Output the [X, Y] coordinate of the center of the cell containing the given text.  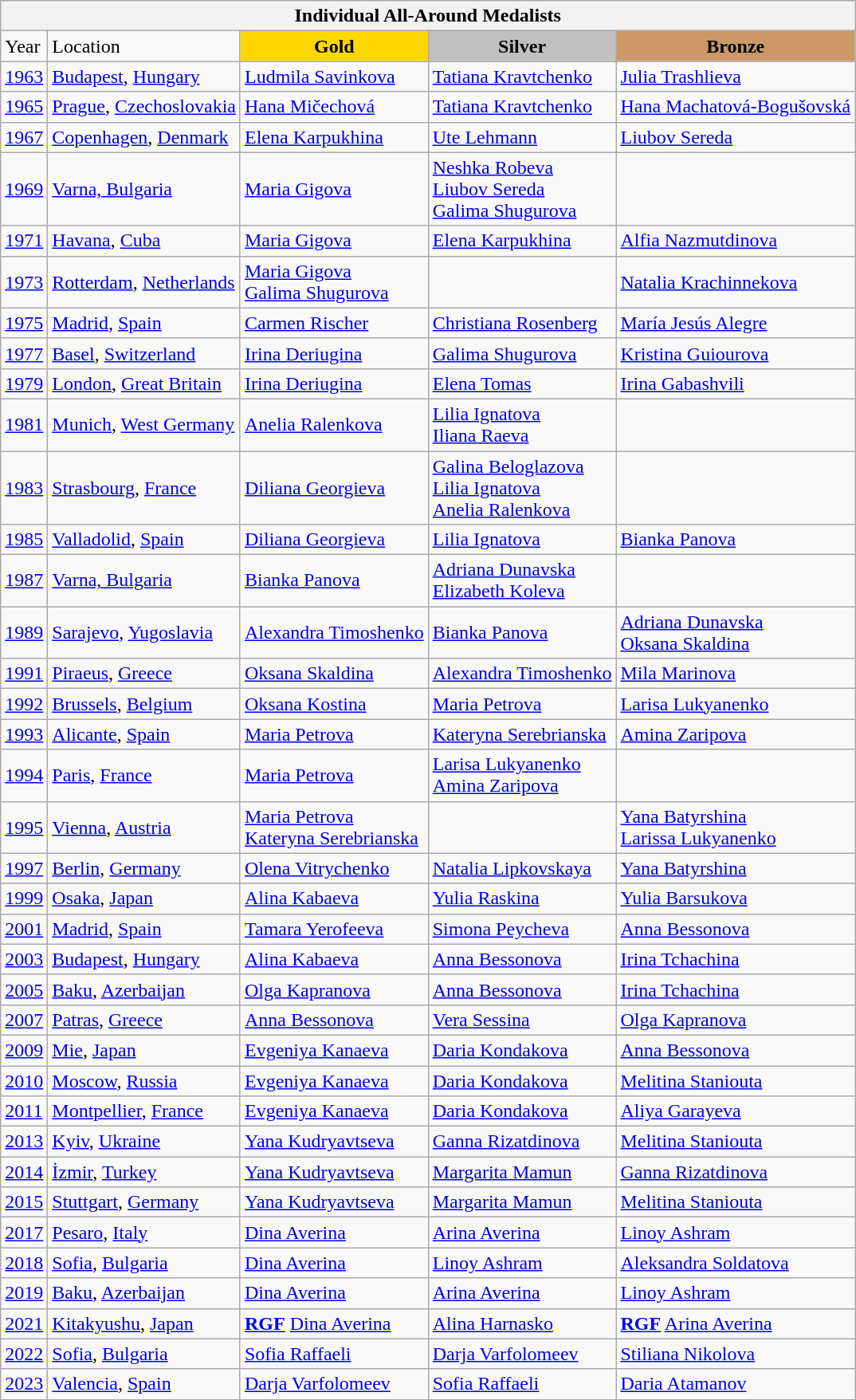
Hana Machatová-Bogušovská [736, 107]
Basel, Switzerland [144, 353]
Berlin, Germany [144, 868]
Olena Vitrychenko [334, 868]
Lilia Ignatova [522, 540]
Carmen Rischer [334, 323]
2010 [24, 1080]
Yulia Raskina [522, 899]
Location [144, 46]
Gold [334, 46]
Liubov Sereda [736, 137]
1967 [24, 137]
Copenhagen, Denmark [144, 137]
Aliya Garayeva [736, 1111]
Maria Gigova Galima Shugurova [334, 282]
Natalia Lipkovskaya [522, 868]
Paris, France [144, 775]
Simona Peycheva [522, 929]
Daria Atamanov [736, 1384]
Alfia Nazmutdinova [736, 241]
1969 [24, 189]
Aleksandra Soldatova [736, 1263]
Larisa Lukyanenko [736, 704]
2017 [24, 1233]
Bronze [736, 46]
Ute Lehmann [522, 137]
Mila Marinova [736, 674]
Galina Beloglazova Lilia Ignatova Anelia Ralenkova [522, 488]
Sarajevo, Yugoslavia [144, 633]
1965 [24, 107]
Ludmila Savinkova [334, 77]
Havana, Cuba [144, 241]
Adriana Dunavska Elizabeth Koleva [522, 580]
1981 [24, 424]
Kitakyushu, Japan [144, 1323]
1983 [24, 488]
2014 [24, 1172]
Stiliana Nikolova [736, 1354]
1979 [24, 383]
Oksana Skaldina [334, 674]
1975 [24, 323]
Alicante, Spain [144, 734]
Amina Zaripova [736, 734]
1997 [24, 868]
1994 [24, 775]
1985 [24, 540]
Rotterdam, Netherlands [144, 282]
2005 [24, 989]
Galima Shugurova [522, 353]
Moscow, Russia [144, 1080]
1995 [24, 828]
1963 [24, 77]
Christiana Rosenberg [522, 323]
Yana Batyrshina [736, 868]
Alina Harnasko [522, 1323]
Brussels, Belgium [144, 704]
1993 [24, 734]
Kristina Guiourova [736, 353]
Hana Mičechová [334, 107]
Lilia Ignatova Iliana Raeva [522, 424]
Maria Petrova Kateryna Serebrianska [334, 828]
London, Great Britain [144, 383]
Oksana Kostina [334, 704]
Irina Gabashvili [736, 383]
Neshka Robeva Liubov Sereda Galima Shugurova [522, 189]
María Jesús Alegre [736, 323]
Vera Sessina [522, 1020]
Natalia Krachinnekova [736, 282]
Elena Tomas [522, 383]
2022 [24, 1354]
1991 [24, 674]
Year [24, 46]
RGF Arina Averina [736, 1323]
Osaka, Japan [144, 899]
Kyiv, Ukraine [144, 1142]
Vienna, Austria [144, 828]
Tamara Yerofeeva [334, 929]
2011 [24, 1111]
Piraeus, Greece [144, 674]
1977 [24, 353]
2007 [24, 1020]
Valencia, Spain [144, 1384]
2021 [24, 1323]
Individual All-Around Medalists [428, 16]
2013 [24, 1142]
Patras, Greece [144, 1020]
1971 [24, 241]
Stuttgart, Germany [144, 1202]
2019 [24, 1293]
1989 [24, 633]
Prague, Czechoslovakia [144, 107]
Anelia Ralenkova [334, 424]
Adriana Dunavska Oksana Skaldina [736, 633]
2003 [24, 959]
RGF Dina Averina [334, 1323]
1987 [24, 580]
2018 [24, 1263]
1992 [24, 704]
Yana Batyrshina Larissa Lukyanenko [736, 828]
Strasbourg, France [144, 488]
Silver [522, 46]
2009 [24, 1050]
Julia Trashlieva [736, 77]
Mie, Japan [144, 1050]
2001 [24, 929]
Valladolid, Spain [144, 540]
2015 [24, 1202]
Kateryna Serebrianska [522, 734]
Larisa Lukyanenko Amina Zaripova [522, 775]
Pesaro, Italy [144, 1233]
İzmir, Turkey [144, 1172]
1999 [24, 899]
2023 [24, 1384]
1973 [24, 282]
Yulia Barsukova [736, 899]
Munich, West Germany [144, 424]
Montpellier, France [144, 1111]
